For the text-containing cell, return its midpoint in (X, Y) coordinate format. 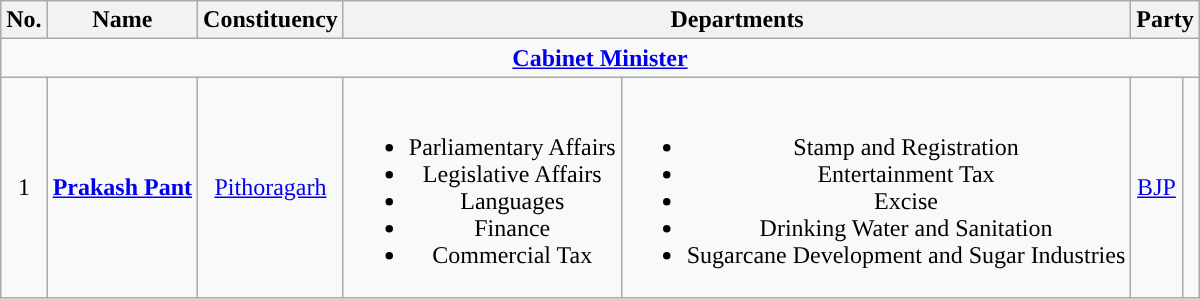
BJP (1156, 188)
Cabinet Minister (600, 58)
Departments (737, 20)
Stamp and Registration Entertainment Tax ExciseDrinking Water and SanitationSugarcane Development and Sugar Industries (876, 188)
1 (24, 188)
Name (122, 20)
Constituency (271, 20)
Prakash Pant (122, 188)
No. (24, 20)
Parliamentary AffairsLegislative AffairsLanguagesFinanceCommercial Tax (482, 188)
Party (1165, 20)
Pithoragarh (271, 188)
